For the text-containing cell, return its midpoint in (X, Y) coordinate format. 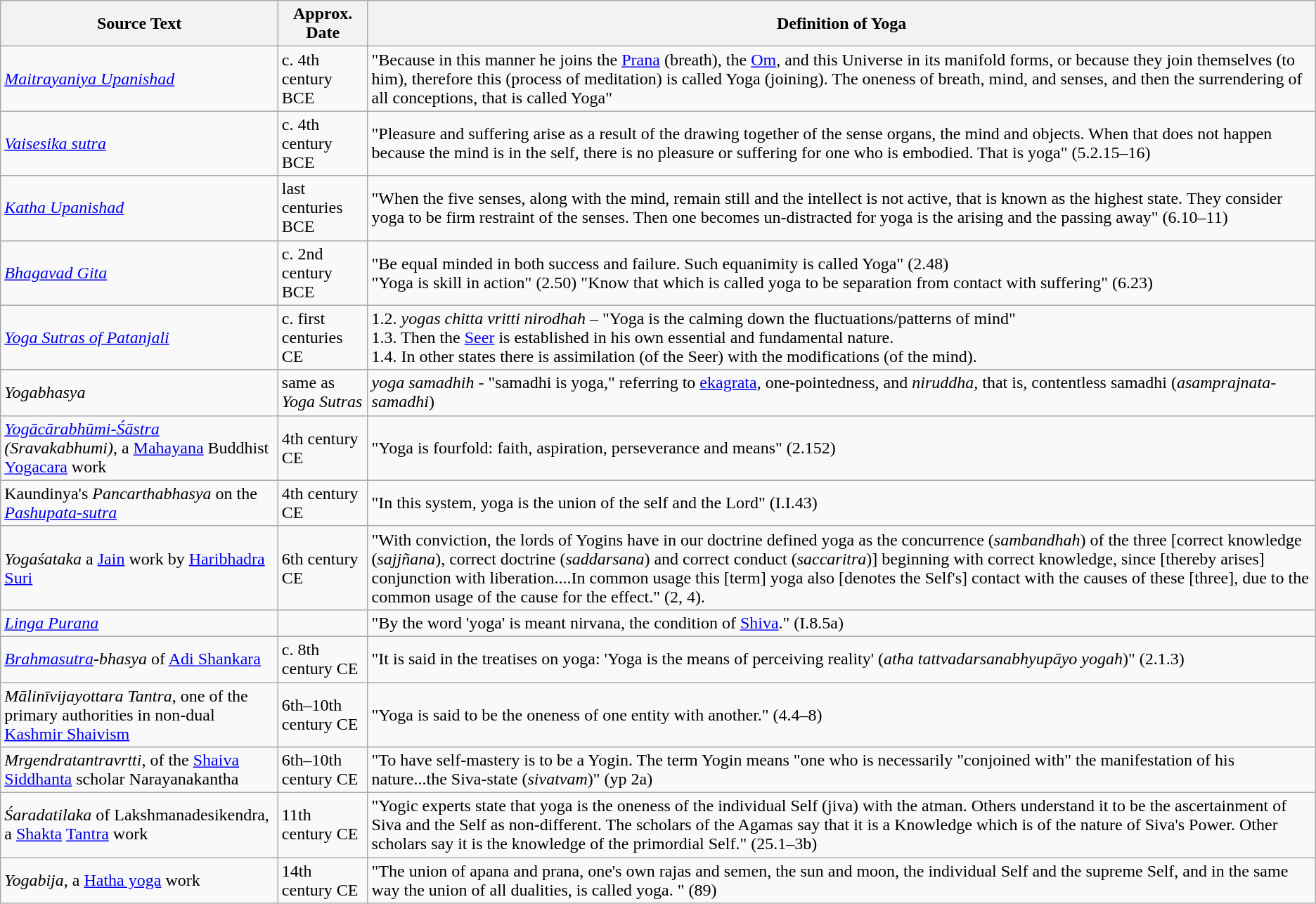
Kaundinya's Pancarthabhasya on the Pashupata-sutra (139, 503)
"In this system, yoga is the union of the self and the Lord" (I.I.43) (841, 503)
Mrgendratantravrtti, of the Shaiva Siddhanta scholar Narayanakantha (139, 770)
Bhagavad Gita (139, 273)
Katha Upanishad (139, 208)
"Yoga is fourfold: faith, aspiration, perseverance and means" (2.152) (841, 448)
Yogaśataka a Jain work by Haribhadra Suri (139, 568)
Yoga Sutras of Patanjali (139, 337)
Linga Purana (139, 623)
c. 8th century CE (323, 659)
Definition of Yoga (841, 24)
Yogācārabhūmi-Śāstra (Sravakabhumi), a Mahayana Buddhist Yogacara work (139, 448)
Yogabija, a Hatha yoga work (139, 880)
Śaradatilaka of Lakshmanadesikendra, a Shakta Tantra work (139, 825)
"It is said in the treatises on yoga: 'Yoga is the means of perceiving reality' (atha tattvadarsanabhyupāyo yogah)" (2.1.3) (841, 659)
c. 2nd century BCE (323, 273)
Mālinīvijayottara Tantra, one of the primary authorities in non-dual Kashmir Shaivism (139, 714)
last centuries BCE (323, 208)
"By the word 'yoga' is meant nirvana, the condition of Shiva." (I.8.5a) (841, 623)
c. first centuries CE (323, 337)
Yogabhasya (139, 392)
Vaisesika sutra (139, 143)
yoga samadhih - "samadhi is yoga," referring to ekagrata, one-pointedness, and niruddha, that is, contentless samadhi (asamprajnata-samadhi) (841, 392)
same as Yoga Sutras (323, 392)
Brahmasutra-bhasya of Adi Shankara (139, 659)
Approx. Date (323, 24)
14th century CE (323, 880)
Maitrayaniya Upanishad (139, 79)
6th century CE (323, 568)
"Yoga is said to be the oneness of one entity with another." (4.4–8) (841, 714)
Source Text (139, 24)
11th century CE (323, 825)
